Return the [x, y] coordinate for the center point of the cell that contains the specified text.  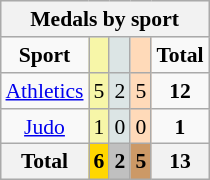
Medals by sport [104, 19]
6 [100, 162]
Athletics [44, 91]
Sport [44, 55]
Judo [44, 126]
13 [180, 162]
12 [180, 91]
